Identify which cell holds the provided text, then report its [X, Y] central coordinate. 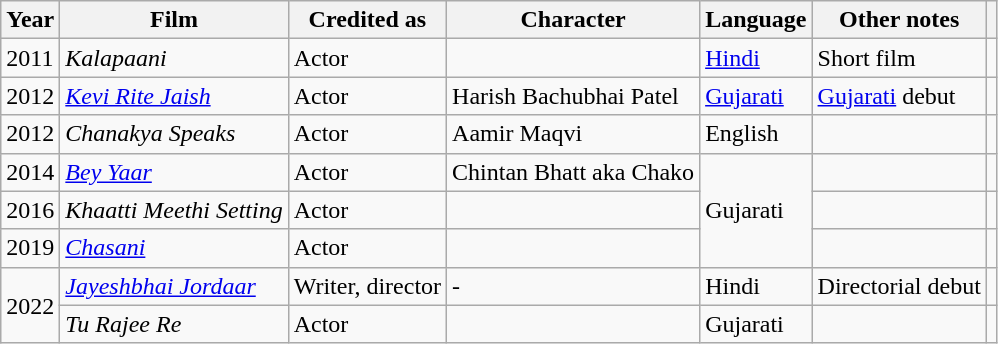
Aamir Maqvi [574, 134]
- [574, 286]
2019 [30, 248]
Chasani [174, 248]
2011 [30, 58]
Character [574, 20]
Film [174, 20]
2014 [30, 172]
Chanakya Speaks [174, 134]
2016 [30, 210]
Language [756, 20]
Harish Bachubhai Patel [574, 96]
2022 [30, 305]
Year [30, 20]
Credited as [367, 20]
Gujarati debut [899, 96]
Directorial debut [899, 286]
Khaatti Meethi Setting [174, 210]
Jayeshbhai Jordaar [174, 286]
Writer, director [367, 286]
Tu Rajee Re [174, 324]
Bey Yaar [174, 172]
English [756, 134]
Short film [899, 58]
Kalapaani [174, 58]
Chintan Bhatt aka Chako [574, 172]
Other notes [899, 20]
Kevi Rite Jaish [174, 96]
